Provide the (X, Y) coordinate of the cell's center where the given text is located.  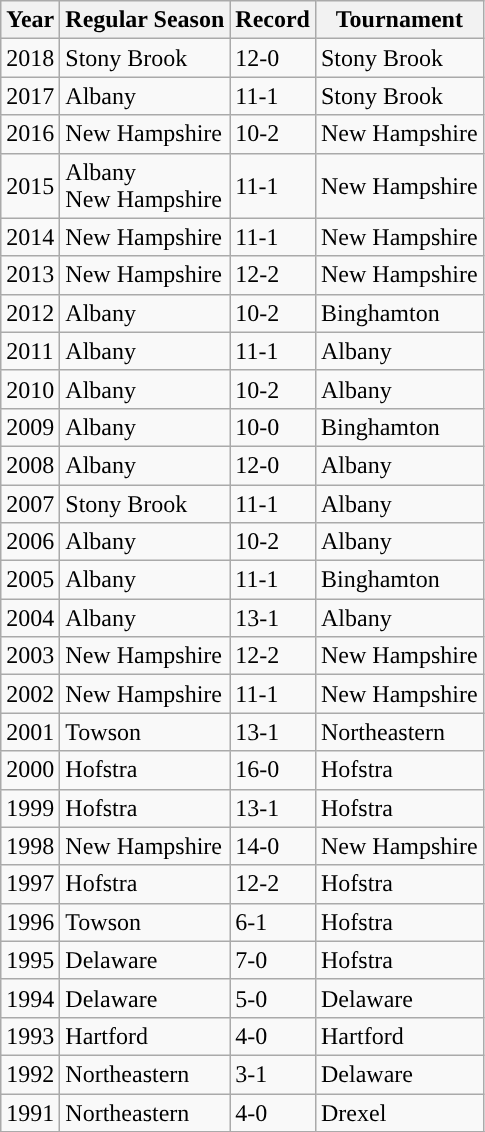
Record (273, 20)
10-0 (273, 427)
2014 (30, 237)
2009 (30, 427)
2007 (30, 503)
2005 (30, 580)
1994 (30, 998)
16-0 (273, 770)
2004 (30, 618)
1996 (30, 922)
14-0 (273, 846)
1997 (30, 884)
Tournament (399, 20)
Regular Season (145, 20)
2013 (30, 275)
2000 (30, 770)
1999 (30, 808)
2018 (30, 58)
Drexel (399, 1113)
7-0 (273, 960)
2015 (30, 186)
3-1 (273, 1074)
6-1 (273, 922)
1995 (30, 960)
2001 (30, 732)
2011 (30, 351)
2008 (30, 465)
Year (30, 20)
1992 (30, 1074)
2003 (30, 656)
AlbanyNew Hampshire (145, 186)
1993 (30, 1036)
5-0 (273, 998)
1991 (30, 1113)
2006 (30, 542)
1998 (30, 846)
2017 (30, 96)
2010 (30, 389)
2002 (30, 694)
2012 (30, 313)
2016 (30, 134)
